For the text-containing cell, return its midpoint in (X, Y) coordinate format. 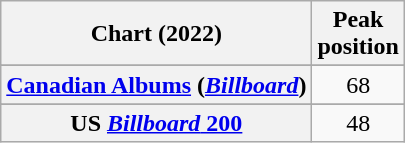
US Billboard 200 (156, 123)
Peakposition (358, 34)
48 (358, 123)
68 (358, 85)
Canadian Albums (Billboard) (156, 85)
Chart (2022) (156, 34)
